Search for the cell housing the specified text and yield its (x, y) center coordinate. 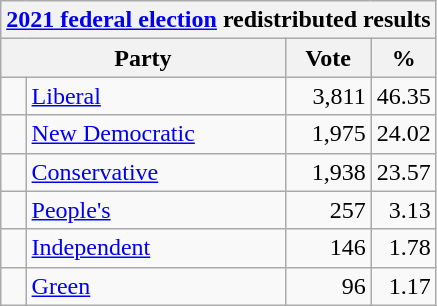
1.78 (404, 248)
96 (328, 286)
% (404, 58)
New Democratic (156, 134)
1,975 (328, 134)
Green (156, 286)
Vote (328, 58)
3,811 (328, 96)
1.17 (404, 286)
146 (328, 248)
Party (143, 58)
Conservative (156, 172)
1,938 (328, 172)
24.02 (404, 134)
46.35 (404, 96)
23.57 (404, 172)
3.13 (404, 210)
Liberal (156, 96)
People's (156, 210)
Independent (156, 248)
2021 federal election redistributed results (218, 20)
257 (328, 210)
